Pinpoint the cell where the given text exists, returning its (X, Y) midpoint coordinate. 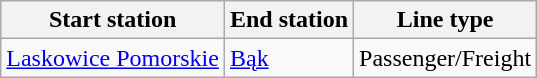
Laskowice Pomorskie (113, 58)
Bąk (288, 58)
Line type (446, 20)
End station (288, 20)
Start station (113, 20)
Passenger/Freight (446, 58)
